Extract the [X, Y] coordinate from the center of the cell holding the provided text.  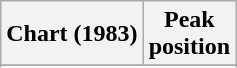
Chart (1983) [72, 34]
Peakposition [189, 34]
